Determine the [x, y] coordinate at the center of the cell enclosing the given text.  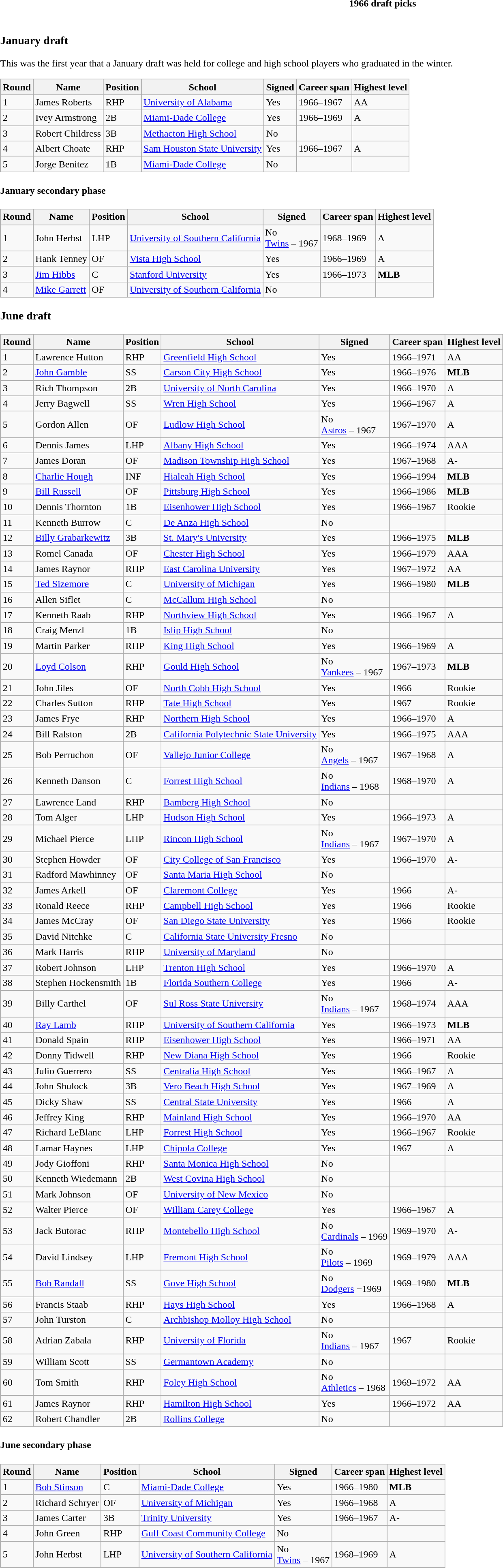
55 [17, 1283]
Carson City High School [240, 373]
Northview High School [240, 615]
40 [17, 1025]
1969–1980 [417, 1283]
57 [17, 1320]
Sam Houston State University [202, 149]
1967–1972 [417, 569]
58 [17, 1341]
47 [17, 1133]
Robert Childress [68, 133]
Gould High School [240, 666]
Lawrence Hutton [78, 357]
University of Alabama [202, 102]
University of North Carolina [240, 388]
Billy Carthel [78, 1004]
51 [17, 1194]
Greenfield High School [240, 357]
NoIndians – 1968 [354, 782]
Ludlow High School [240, 424]
Craig Menzl [78, 630]
Germantown Academy [240, 1362]
Vero Beach High School [240, 1086]
Ivey Armstrong [68, 118]
Jim Hibbs [62, 274]
Stanford University [195, 274]
Tate High School [240, 703]
James McCray [78, 921]
Northern High School [240, 718]
Radford Mawhinney [78, 875]
Chester High School [240, 553]
1966–1994 [417, 476]
Walter Pierce [78, 1210]
1966–1986 [417, 492]
Albany High School [240, 445]
Gove High School [240, 1283]
14 [17, 569]
Pittsburg High School [240, 492]
Charles Sutton [78, 703]
Donny Tidwell [78, 1056]
Tom Smith [78, 1382]
David Nitchke [78, 936]
John Green [67, 1534]
City College of San Francisco [240, 859]
43 [17, 1071]
Mainland High School [240, 1117]
NoAstros – 1967 [354, 424]
25 [17, 755]
Foley High School [240, 1382]
52 [17, 1210]
1967–1969 [417, 1086]
Donald Spain [78, 1040]
Santa Maria High School [240, 875]
No Dodgers −1969 [354, 1283]
East Carolina University [240, 569]
Allen Siflet [78, 600]
18 [17, 630]
53 [17, 1231]
62 [17, 1419]
Jorge Benitez [68, 164]
29 [17, 838]
48 [17, 1148]
Dennis James [78, 445]
1967–1973 [417, 666]
34 [17, 921]
Fremont High School [240, 1257]
Bob Randall [78, 1283]
Robert Johnson [78, 967]
15 [17, 584]
Bill Ralston [78, 734]
Stephen Howder [78, 859]
Trenton High School [240, 967]
James Doran [78, 461]
Bob Stinson [67, 1487]
38 [17, 983]
56 [17, 1305]
32 [17, 890]
Martin Parker [78, 646]
1966–1976 [417, 373]
Hialeah High School [240, 476]
California State University Fresno [240, 936]
Rollins College [240, 1419]
Hamilton High School [240, 1403]
Florida Southern College [240, 983]
Santa Monica High School [240, 1163]
St. Mary's University [240, 538]
30 [17, 859]
Campbell High School [240, 906]
NoCardinals – 1969 [354, 1231]
Tom Alger [78, 818]
8 [17, 476]
Montebello High School [240, 1231]
Richard LeBlanc [78, 1133]
John Turston [78, 1320]
James Roberts [68, 102]
Adrian Zabala [78, 1341]
Rich Thompson [78, 388]
Richard Schryer [67, 1502]
60 [17, 1382]
22 [17, 703]
35 [17, 936]
36 [17, 952]
Gordon Allen [78, 424]
1966–1972 [417, 1403]
Bill Russell [78, 492]
7 [17, 461]
Mike Garrett [62, 289]
24 [17, 734]
61 [17, 1403]
26 [17, 782]
Vista High School [195, 259]
1966–1974 [417, 445]
6 [17, 445]
Madison Township High School [240, 461]
University of Maryland [240, 952]
NoAthletics – 1968 [354, 1382]
University of Florida [240, 1341]
Hank Tenney [62, 259]
49 [17, 1163]
20 [17, 666]
1966–1979 [417, 553]
Archbishop Molloy High School [240, 1320]
Centralia High School [240, 1071]
Mark Harris [78, 952]
41 [17, 1040]
Kenneth Burrow [78, 523]
54 [17, 1257]
Dennis Thornton [78, 507]
Hudson High School [240, 818]
Francis Staab [78, 1305]
Hays High School [240, 1305]
Jerry Bagwell [78, 403]
1969–1979 [417, 1257]
King High School [240, 646]
1969–1972 [417, 1382]
45 [17, 1102]
Mark Johnson [78, 1194]
Chipola College [240, 1148]
9 [17, 492]
1968–1970 [417, 782]
Claremont College [240, 890]
University of New Mexico [240, 1194]
Ray Lamb [78, 1025]
Romel Canada [78, 553]
1968–1974 [417, 1004]
Gulf Coast Community College [207, 1534]
46 [17, 1117]
42 [17, 1056]
West Covina High School [240, 1179]
13 [17, 553]
Wren High School [240, 403]
NoYankees – 1967 [354, 666]
27 [17, 802]
1969–1970 [417, 1231]
17 [17, 615]
59 [17, 1362]
San Diego State University [240, 921]
50 [17, 1179]
31 [17, 875]
19 [17, 646]
Michael Pierce [78, 838]
Jeffrey King [78, 1117]
California Polytechnic State University [240, 734]
28 [17, 818]
37 [17, 967]
James Frye [78, 718]
McCallum High School [240, 600]
New Diana High School [240, 1056]
John Shulock [78, 1086]
Loyd Colson [78, 666]
Jack Butorac [78, 1231]
Kenneth Danson [78, 782]
David Lindsey [78, 1257]
INF [142, 476]
Bob Perruchon [78, 755]
10 [17, 507]
Robert Chandler [78, 1419]
39 [17, 1004]
12 [17, 538]
Stephen Hockensmith [78, 983]
11 [17, 523]
Vallejo Junior College [240, 755]
Julio Guerrero [78, 1071]
Islip High School [240, 630]
21 [17, 688]
23 [17, 718]
33 [17, 906]
Lamar Haynes [78, 1148]
NoAngels – 1967 [354, 755]
John Jiles [78, 688]
William Scott [78, 1362]
James Carter [67, 1518]
16 [17, 600]
Kenneth Wiedemann [78, 1179]
44 [17, 1086]
Trinity University [207, 1518]
NoPilots – 1969 [354, 1257]
William Carey College [240, 1210]
Albert Choate [68, 149]
Dicky Shaw [78, 1102]
James Arkell [78, 890]
John Gamble [78, 373]
Kenneth Raab [78, 615]
Lawrence Land [78, 802]
Ronald Reece [78, 906]
Central State University [240, 1102]
Ted Sizemore [78, 584]
Rincon High School [240, 838]
North Cobb High School [240, 688]
Methacton High School [202, 133]
Billy Grabarkewitz [78, 538]
Bamberg High School [240, 802]
Sul Ross State University [240, 1004]
Charlie Hough [78, 476]
De Anza High School [240, 523]
Jody Gioffoni [78, 1163]
